Return [X, Y] of the center of cell containing provided text 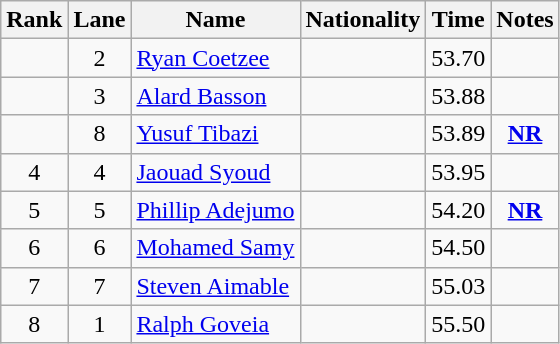
Ryan Coetzee [216, 58]
53.95 [458, 172]
Mohamed Samy [216, 248]
53.89 [458, 134]
1 [100, 324]
2 [100, 58]
Phillip Adejumo [216, 210]
55.03 [458, 286]
Alard Basson [216, 96]
Notes [525, 20]
Rank [34, 20]
Lane [100, 20]
54.50 [458, 248]
Yusuf Tibazi [216, 134]
3 [100, 96]
Nationality [363, 20]
Ralph Goveia [216, 324]
Jaouad Syoud [216, 172]
53.70 [458, 58]
55.50 [458, 324]
53.88 [458, 96]
Name [216, 20]
54.20 [458, 210]
Time [458, 20]
Steven Aimable [216, 286]
